Pinpoint the cell where the given text exists, returning its (X, Y) midpoint coordinate. 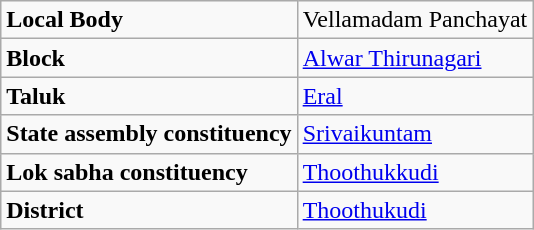
Block (149, 58)
Vellamadam Panchayat (415, 20)
Alwar Thirunagari (415, 58)
Thoothukudi (415, 210)
Local Body (149, 20)
Eral (415, 96)
Taluk (149, 96)
District (149, 210)
Lok sabha constituency (149, 172)
Srivaikuntam (415, 134)
Thoothukkudi (415, 172)
State assembly constituency (149, 134)
